Identify which cell holds the provided text, then report its (X, Y) central coordinate. 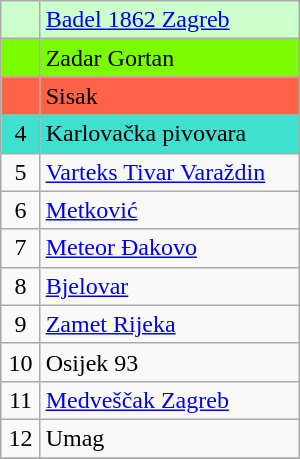
Meteor Đakovo (170, 248)
Medveščak Zagreb (170, 400)
Sisak (170, 96)
Umag (170, 438)
5 (20, 172)
Osijek 93 (170, 362)
Zamet Rijeka (170, 324)
11 (20, 400)
Varteks Tivar Varaždin (170, 172)
6 (20, 210)
12 (20, 438)
4 (20, 134)
7 (20, 248)
Bjelovar (170, 286)
8 (20, 286)
9 (20, 324)
10 (20, 362)
Karlovačka pivovara (170, 134)
Badel 1862 Zagreb (170, 20)
Metković (170, 210)
Zadar Gortan (170, 58)
